Identify which cell holds the provided text, then report its (x, y) central coordinate. 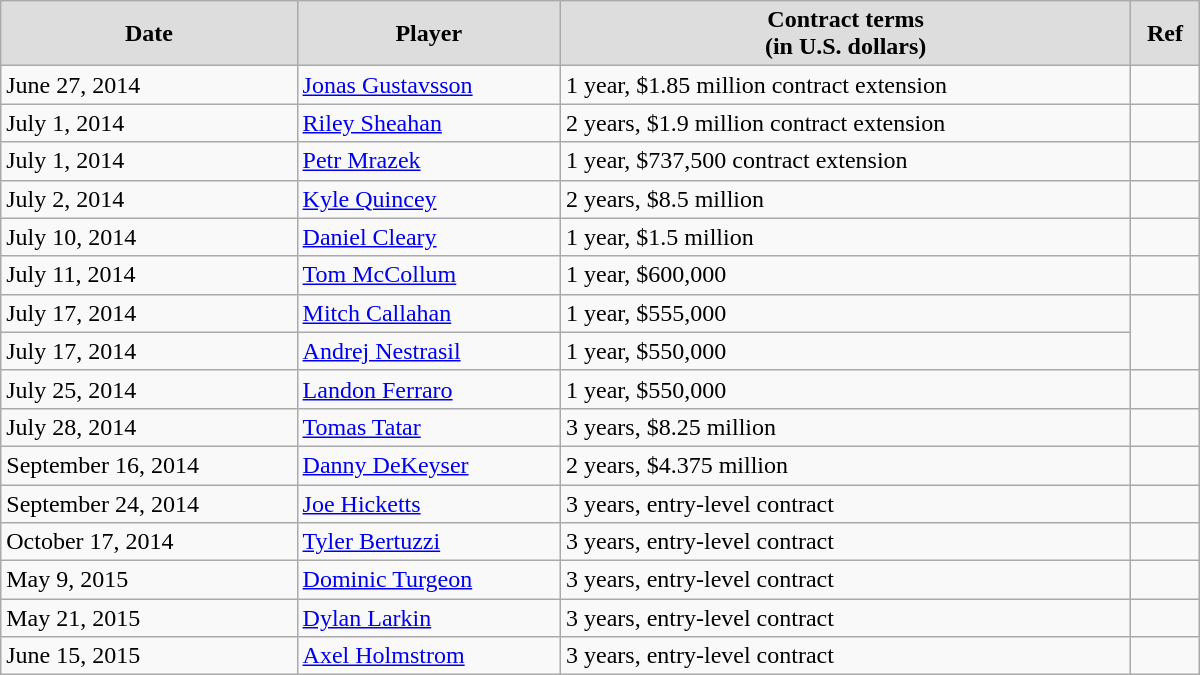
Tom McCollum (428, 275)
Andrej Nestrasil (428, 351)
July 11, 2014 (149, 275)
1 year, $1.5 million (845, 237)
2 years, $8.5 million (845, 199)
2 years, $1.9 million contract extension (845, 123)
July 2, 2014 (149, 199)
June 15, 2015 (149, 656)
October 17, 2014 (149, 542)
Jonas Gustavsson (428, 85)
Petr Mrazek (428, 161)
Tomas Tatar (428, 427)
1 year, $737,500 contract extension (845, 161)
Mitch Callahan (428, 313)
Landon Ferraro (428, 389)
Axel Holmstrom (428, 656)
Tyler Bertuzzi (428, 542)
June 27, 2014 (149, 85)
Riley Sheahan (428, 123)
July 10, 2014 (149, 237)
September 16, 2014 (149, 465)
Daniel Cleary (428, 237)
May 21, 2015 (149, 618)
Joe Hicketts (428, 503)
1 year, $600,000 (845, 275)
Contract terms(in U.S. dollars) (845, 34)
Date (149, 34)
1 year, $1.85 million contract extension (845, 85)
2 years, $4.375 million (845, 465)
Ref (1165, 34)
Player (428, 34)
Kyle Quincey (428, 199)
July 28, 2014 (149, 427)
September 24, 2014 (149, 503)
Dominic Turgeon (428, 580)
Danny DeKeyser (428, 465)
July 25, 2014 (149, 389)
3 years, $8.25 million (845, 427)
1 year, $555,000 (845, 313)
May 9, 2015 (149, 580)
Dylan Larkin (428, 618)
